Determine the (x, y) coordinate at the center of the cell enclosing the given text.  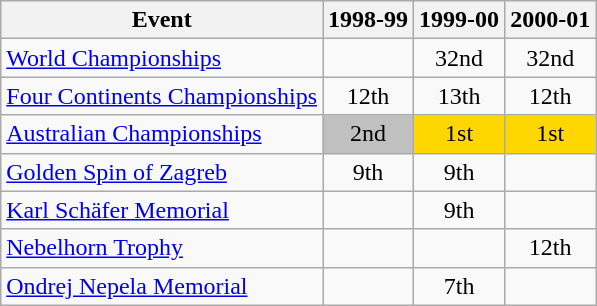
1999-00 (460, 20)
Event (162, 20)
2nd (368, 134)
13th (460, 96)
Australian Championships (162, 134)
2000-01 (550, 20)
Karl Schäfer Memorial (162, 210)
World Championships (162, 58)
Nebelhorn Trophy (162, 248)
1998-99 (368, 20)
Four Continents Championships (162, 96)
7th (460, 286)
Golden Spin of Zagreb (162, 172)
Ondrej Nepela Memorial (162, 286)
